Determine the (x, y) coordinate at the center of the cell enclosing the given text.  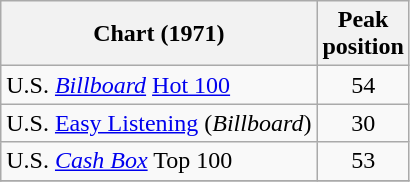
Chart (1971) (159, 34)
53 (363, 161)
30 (363, 123)
U.S. Cash Box Top 100 (159, 161)
Peakposition (363, 34)
U.S. Easy Listening (Billboard) (159, 123)
U.S. Billboard Hot 100 (159, 85)
54 (363, 85)
